Extract the (X, Y) coordinate from the center of the cell holding the provided text.  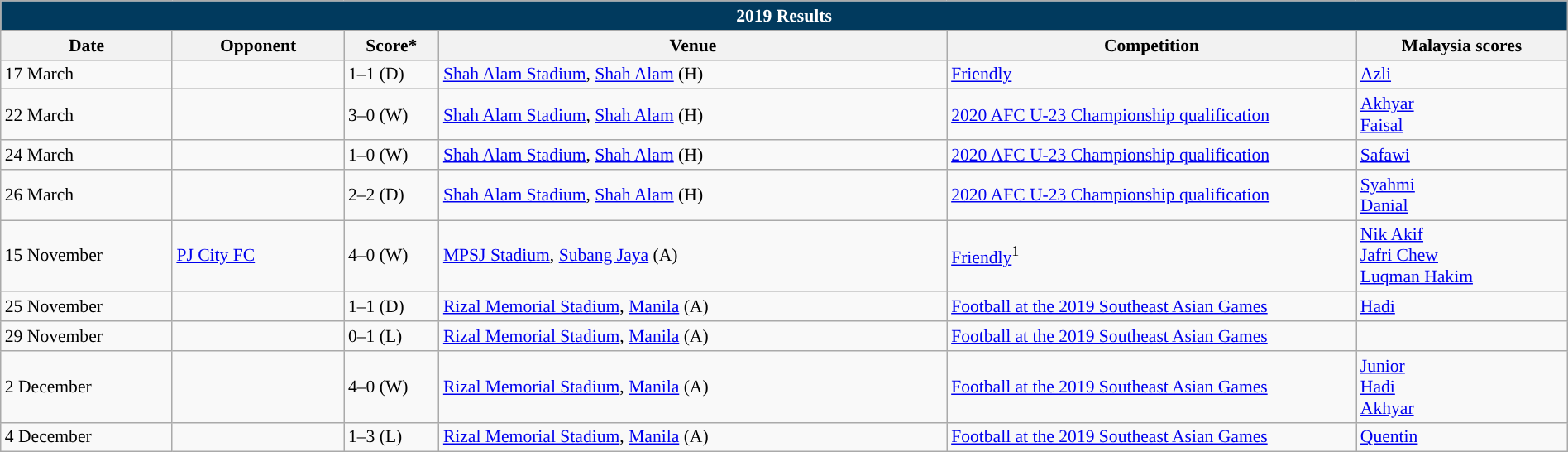
2–2 (D) (392, 195)
Quentin (1462, 437)
Friendly1 (1151, 257)
MPSJ Stadium, Subang Jaya (A) (693, 257)
Friendly (1151, 75)
Safawi (1462, 155)
Score* (392, 46)
Hadi (1462, 307)
Malaysia scores (1462, 46)
1–0 (W) (392, 155)
2 December (87, 387)
Akhyar Faisal (1462, 114)
22 March (87, 114)
Opponent (258, 46)
24 March (87, 155)
4 December (87, 437)
Syahmi Danial (1462, 195)
Nik Akif Jafri Chew Luqman Hakim (1462, 257)
Venue (693, 46)
26 March (87, 195)
Junior Hadi Akhyar (1462, 387)
Azli (1462, 75)
Competition (1151, 46)
0–1 (L) (392, 336)
25 November (87, 307)
17 March (87, 75)
2019 Results (784, 16)
PJ City FC (258, 257)
15 November (87, 257)
29 November (87, 336)
1–3 (L) (392, 437)
Date (87, 46)
3–0 (W) (392, 114)
